Provide the [X, Y] coordinate of the cell's center where the given text is located.  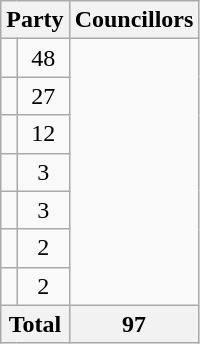
48 [43, 58]
Councillors [134, 20]
97 [134, 324]
27 [43, 96]
Party [35, 20]
Total [35, 324]
12 [43, 134]
